Identify which cell holds the provided text, then report its [X, Y] central coordinate. 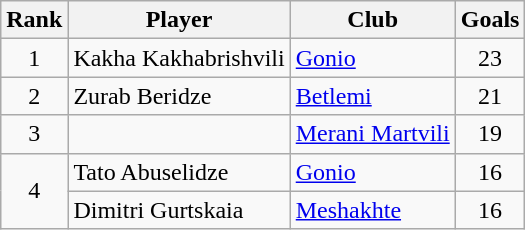
3 [34, 134]
Meshakhte [372, 210]
2 [34, 96]
Betlemi [372, 96]
Kakha Kakhabrishvili [179, 58]
4 [34, 191]
Zurab Beridze [179, 96]
19 [490, 134]
1 [34, 58]
Goals [490, 20]
Tato Abuselidze [179, 172]
Player [179, 20]
Merani Martvili [372, 134]
23 [490, 58]
Club [372, 20]
Rank [34, 20]
21 [490, 96]
Dimitri Gurtskaia [179, 210]
